Capture the cell that displays the provided text and extract its (x, y) central coordinate. 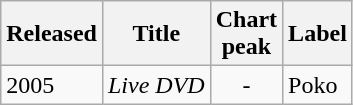
Poko (318, 85)
- (246, 85)
Live DVD (156, 85)
Title (156, 34)
Label (318, 34)
Chart peak (246, 34)
2005 (52, 85)
Released (52, 34)
